Detect which cell encompasses the target text, then output its [X, Y] center coordinate. 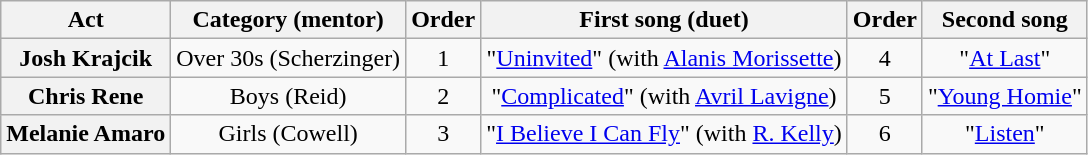
"I Believe I Can Fly" (with R. Kelly) [664, 134]
3 [444, 134]
Category (mentor) [288, 20]
"Uninvited" (with Alanis Morissette) [664, 58]
"At Last" [1004, 58]
Act [86, 20]
"Young Homie" [1004, 96]
Boys (Reid) [288, 96]
4 [884, 58]
1 [444, 58]
Second song [1004, 20]
First song (duet) [664, 20]
Over 30s (Scherzinger) [288, 58]
Josh Krajcik [86, 58]
"Complicated" (with Avril Lavigne) [664, 96]
2 [444, 96]
6 [884, 134]
Melanie Amaro [86, 134]
"Listen" [1004, 134]
5 [884, 96]
Chris Rene [86, 96]
Girls (Cowell) [288, 134]
